Output the (x, y) coordinate of the center of the cell containing the given text.  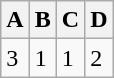
3 (15, 58)
B (42, 20)
2 (99, 58)
D (99, 20)
A (15, 20)
C (70, 20)
